Provide the (X, Y) coordinate of the cell's center where the given text is located.  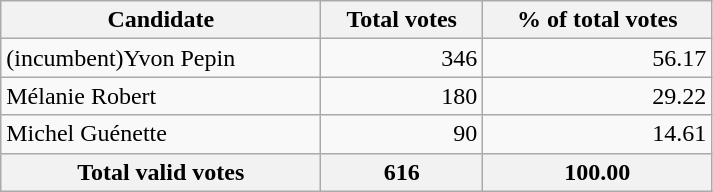
180 (402, 96)
Total votes (402, 20)
(incumbent)Yvon Pepin (161, 58)
56.17 (598, 58)
14.61 (598, 134)
Mélanie Robert (161, 96)
Total valid votes (161, 172)
% of total votes (598, 20)
Michel Guénette (161, 134)
29.22 (598, 96)
346 (402, 58)
Candidate (161, 20)
616 (402, 172)
90 (402, 134)
100.00 (598, 172)
